Return [x, y] of the center of cell containing provided text 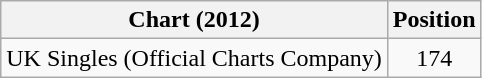
Position [434, 20]
Chart (2012) [194, 20]
174 [434, 58]
UK Singles (Official Charts Company) [194, 58]
